Output the [X, Y] coordinate of the center of the cell containing the given text.  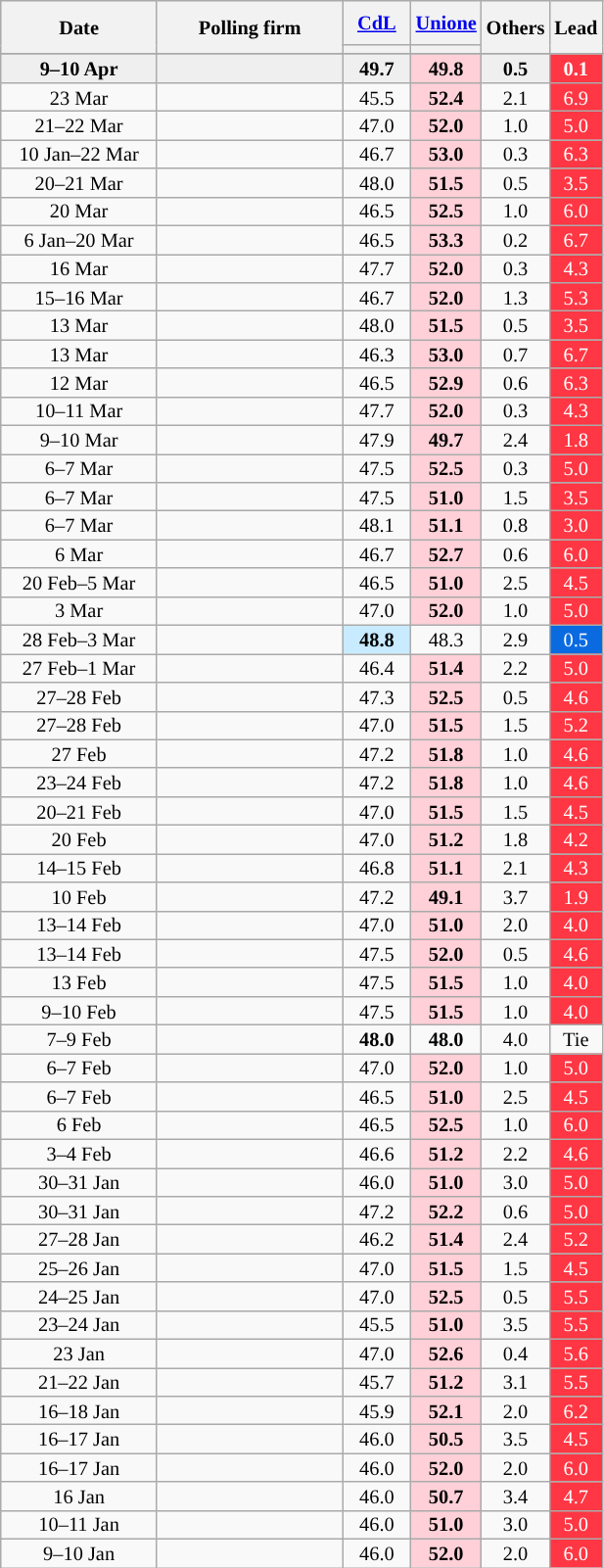
6 Feb [79, 1124]
3.4 [516, 1497]
4.7 [576, 1497]
28 Feb–3 Mar [79, 639]
0.4 [516, 1354]
4.2 [576, 838]
1.3 [516, 296]
23–24 Jan [79, 1324]
13 Feb [79, 981]
49.8 [446, 69]
0.8 [516, 525]
21–22 Mar [79, 125]
5.6 [576, 1354]
Unione [446, 22]
6.2 [576, 1410]
47.9 [377, 439]
23 Mar [79, 96]
50.5 [446, 1438]
0.7 [516, 355]
52.6 [446, 1354]
Lead [576, 27]
21–22 Jan [79, 1381]
45.7 [377, 1381]
12 Mar [79, 382]
23–24 Feb [79, 782]
16 Jan [79, 1497]
6.9 [576, 96]
46.8 [377, 868]
16–18 Jan [79, 1410]
15–16 Mar [79, 296]
3 Mar [79, 611]
45.9 [377, 1410]
6 Jan–20 Mar [79, 239]
23 Jan [79, 1354]
27–28 Jan [79, 1238]
52.9 [446, 382]
53.3 [446, 239]
25–26 Jan [79, 1267]
46.6 [377, 1154]
0.2 [516, 239]
20 Feb [79, 838]
20 Feb–5 Mar [79, 582]
52.4 [446, 96]
10 Jan–22 Mar [79, 153]
3–4 Feb [79, 1154]
24–25 Jan [79, 1297]
48.1 [377, 525]
52.1 [446, 1410]
6 Mar [79, 554]
14–15 Feb [79, 868]
50.7 [446, 1497]
10 Feb [79, 897]
Polling firm [250, 27]
1.9 [576, 897]
46.2 [377, 1238]
Date [79, 27]
5.3 [576, 296]
52.7 [446, 554]
7–9 Feb [79, 1038]
9–10 Mar [79, 439]
3.7 [516, 897]
3.1 [516, 1381]
0.1 [576, 69]
27 Feb–1 Mar [79, 668]
47.3 [377, 695]
9–10 Feb [79, 1011]
9–10 Apr [79, 69]
Others [516, 27]
16 Mar [79, 268]
9–10 Jan [79, 1553]
20–21 Feb [79, 811]
Tie [576, 1038]
27 Feb [79, 754]
2.9 [516, 639]
CdL [377, 22]
48.3 [446, 639]
49.1 [446, 897]
10–11 Jan [79, 1524]
20 Mar [79, 212]
10–11 Mar [79, 411]
52.2 [446, 1211]
48.8 [377, 639]
20–21 Mar [79, 182]
46.3 [377, 355]
46.4 [377, 668]
